Provide the (x, y) coordinate of the cell's center where the given text is located.  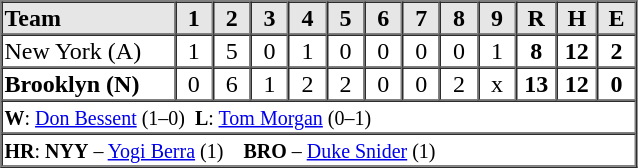
E (616, 18)
New York (A) (88, 50)
9 (497, 18)
x (497, 84)
HR: NYY – Yogi Berra (1) BRO – Duke Snider (1) (319, 150)
Team (88, 18)
4 (308, 18)
W: Don Bessent (1–0) L: Tom Morgan (0–1) (319, 116)
13 (536, 84)
3 (270, 18)
7 (421, 18)
R (536, 18)
Brooklyn (N) (88, 84)
H (576, 18)
